Output the [X, Y] coordinate of the center of the cell containing the given text.  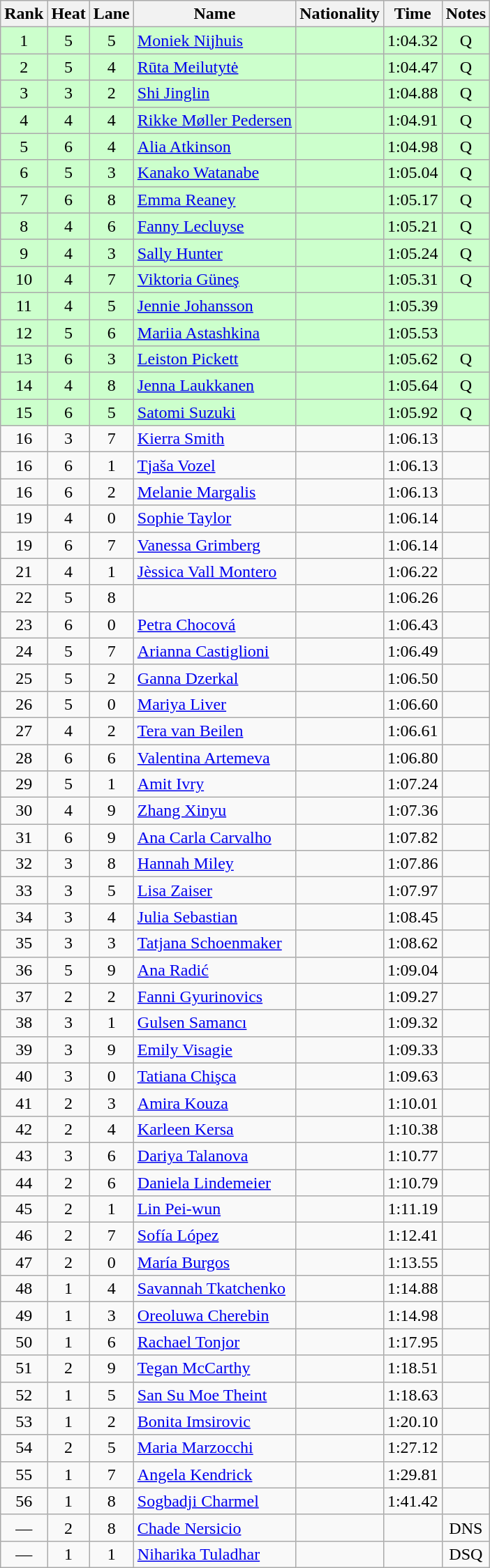
1:06.50 [413, 678]
1:07.82 [413, 837]
31 [24, 837]
Rank [24, 14]
Melanie Margalis [214, 492]
Time [413, 14]
51 [24, 1368]
Mariia Astashkina [214, 333]
37 [24, 996]
DSQ [466, 1554]
Arianna Castiglioni [214, 651]
DNS [466, 1528]
1:04.88 [413, 94]
1:07.97 [413, 890]
1:06.80 [413, 757]
11 [24, 306]
1:10.38 [413, 1129]
Tera van Beilen [214, 731]
1:09.27 [413, 996]
Ana Carla Carvalho [214, 837]
Heat [68, 14]
1:06.61 [413, 731]
Emma Reaney [214, 200]
23 [24, 625]
Tatjana Schoenmaker [214, 943]
52 [24, 1395]
1:41.42 [413, 1501]
1:09.04 [413, 970]
1:07.36 [413, 811]
Sofía López [214, 1236]
1:13.55 [413, 1262]
56 [24, 1501]
1:09.63 [413, 1076]
Sogbadji Charmel [214, 1501]
Alia Atkinson [214, 147]
47 [24, 1262]
Angela Kendrick [214, 1474]
Maria Marzocchi [214, 1448]
Jèssica Vall Montero [214, 572]
Lin Pei-wun [214, 1209]
Hannah Miley [214, 864]
Petra Chocová [214, 625]
42 [24, 1129]
41 [24, 1103]
35 [24, 943]
1:09.32 [413, 1023]
40 [24, 1076]
1:10.77 [413, 1156]
1:08.45 [413, 917]
Kanako Watanabe [214, 173]
Jennie Johansson [214, 306]
29 [24, 784]
38 [24, 1023]
1:08.62 [413, 943]
Sophie Taylor [214, 518]
Emily Visagie [214, 1050]
Tegan McCarthy [214, 1368]
Kierra Smith [214, 439]
Jenna Laukkanen [214, 386]
1:06.49 [413, 651]
10 [24, 279]
1:14.98 [413, 1315]
Valentina Artemeva [214, 757]
1:05.92 [413, 412]
Chade Nersicio [214, 1528]
1:05.39 [413, 306]
34 [24, 917]
1:12.41 [413, 1236]
1:20.10 [413, 1421]
1:05.53 [413, 333]
Name [214, 14]
24 [24, 651]
Tatiana Chişca [214, 1076]
Fanny Lecluyse [214, 226]
Sally Hunter [214, 253]
53 [24, 1421]
Lisa Zaiser [214, 890]
Gulsen Samancı [214, 1023]
1:06.22 [413, 572]
1:27.12 [413, 1448]
Zhang Xinyu [214, 811]
Moniek Nijhuis [214, 40]
13 [24, 359]
45 [24, 1209]
Viktoria Güneş [214, 279]
Amit Ivry [214, 784]
Savannah Tkatchenko [214, 1289]
Satomi Suzuki [214, 412]
1:04.47 [413, 67]
Vanessa Grimberg [214, 545]
55 [24, 1474]
1:18.51 [413, 1368]
43 [24, 1156]
46 [24, 1236]
Fanni Gyurinovics [214, 996]
48 [24, 1289]
Dariya Talanova [214, 1156]
Tjaša Vozel [214, 465]
15 [24, 412]
Ana Radić [214, 970]
1:06.43 [413, 625]
1:05.21 [413, 226]
1:06.26 [413, 598]
1:29.81 [413, 1474]
Oreoluwa Cherebin [214, 1315]
32 [24, 864]
1:04.32 [413, 40]
54 [24, 1448]
1:18.63 [413, 1395]
33 [24, 890]
Niharika Tuladhar [214, 1554]
36 [24, 970]
39 [24, 1050]
Rachael Tonjor [214, 1342]
28 [24, 757]
1:10.79 [413, 1183]
Daniela Lindemeier [214, 1183]
30 [24, 811]
14 [24, 386]
1:05.17 [413, 200]
Shi Jinglin [214, 94]
Karleen Kersa [214, 1129]
1:07.24 [413, 784]
Notes [466, 14]
1:05.24 [413, 253]
Bonita Imsirovic [214, 1421]
1:05.04 [413, 173]
44 [24, 1183]
Julia Sebastian [214, 917]
María Burgos [214, 1262]
21 [24, 572]
Rikke Møller Pedersen [214, 120]
Rūta Meilutytė [214, 67]
1:04.91 [413, 120]
San Su Moe Theint [214, 1395]
1:07.86 [413, 864]
22 [24, 598]
Ganna Dzerkal [214, 678]
12 [24, 333]
1:11.19 [413, 1209]
1:05.62 [413, 359]
Leiston Pickett [214, 359]
1:06.60 [413, 704]
Nationality [340, 14]
26 [24, 704]
1:17.95 [413, 1342]
25 [24, 678]
Amira Kouza [214, 1103]
27 [24, 731]
1:09.33 [413, 1050]
1:05.31 [413, 279]
1:04.98 [413, 147]
1:05.64 [413, 386]
Mariya Liver [214, 704]
50 [24, 1342]
Lane [112, 14]
49 [24, 1315]
1:14.88 [413, 1289]
1:10.01 [413, 1103]
